Determine the [X, Y] coordinate at the center of the cell enclosing the given text.  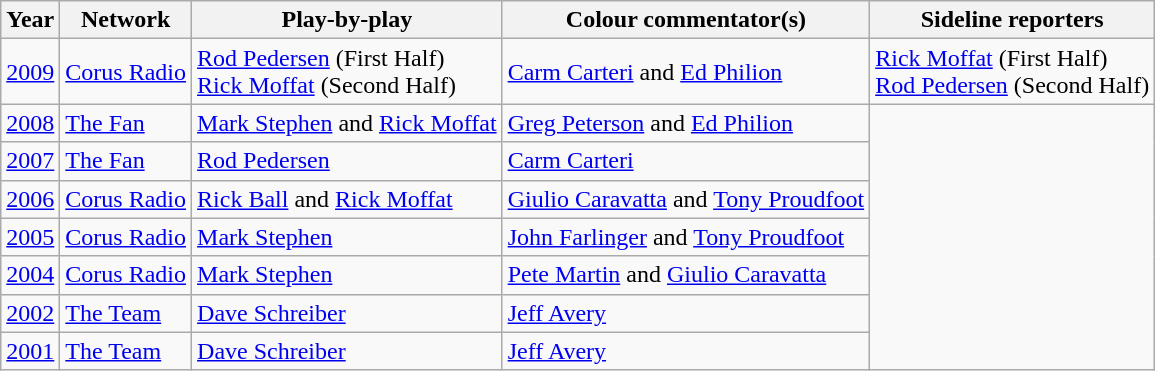
2004 [30, 275]
Pete Martin and Giulio Caravatta [686, 275]
Network [126, 20]
Carm Carteri and Ed Philion [686, 72]
2002 [30, 313]
John Farlinger and Tony Proudfoot [686, 237]
Rod Pedersen [348, 161]
Rick Ball and Rick Moffat [348, 199]
Play-by-play [348, 20]
Rod Pedersen (First Half)Rick Moffat (Second Half) [348, 72]
Greg Peterson and Ed Philion [686, 123]
2001 [30, 351]
2005 [30, 237]
2007 [30, 161]
Year [30, 20]
Giulio Caravatta and Tony Proudfoot [686, 199]
Rick Moffat (First Half)Rod Pedersen (Second Half) [1012, 72]
2008 [30, 123]
Carm Carteri [686, 161]
Mark Stephen and Rick Moffat [348, 123]
Colour commentator(s) [686, 20]
2006 [30, 199]
Sideline reporters [1012, 20]
2009 [30, 72]
